Capture the cell that displays the provided text and extract its [X, Y] central coordinate. 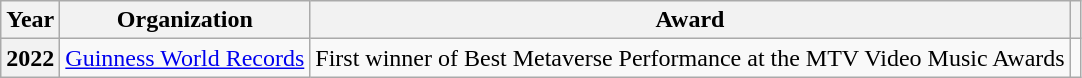
2022 [30, 58]
First winner of Best Metaverse Performance at the MTV Video Music Awards [690, 58]
Guinness World Records [185, 58]
Organization [185, 20]
Award [690, 20]
Year [30, 20]
